Identify which cell holds the provided text, then report its (x, y) central coordinate. 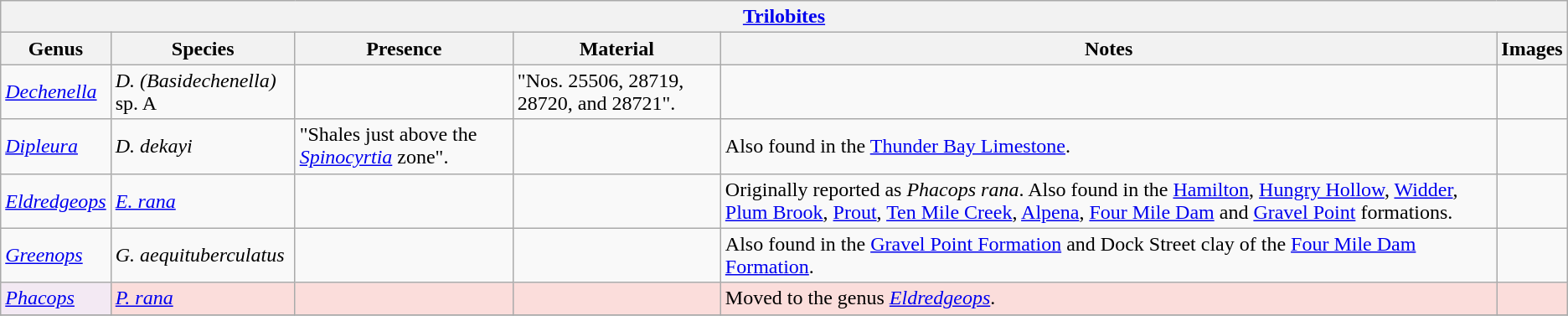
Genus (55, 49)
Trilobites (784, 17)
"Shales just above the Spinocyrtia zone". (404, 146)
P. rana (203, 298)
Material (616, 49)
Greenops (55, 255)
D. dekayi (203, 146)
Also found in the Gravel Point Formation and Dock Street clay of the Four Mile Dam Formation. (1109, 255)
Species (203, 49)
Dipleura (55, 146)
Presence (404, 49)
"Nos. 25506, 28719, 28720, and 28721". (616, 92)
D. (Basidechenella) sp. A (203, 92)
Phacops (55, 298)
Notes (1109, 49)
Also found in the Thunder Bay Limestone. (1109, 146)
Moved to the genus Eldredgeops. (1109, 298)
G. aequituberculatus (203, 255)
Images (1532, 49)
Dechenella (55, 92)
Eldredgeops (55, 201)
E. rana (203, 201)
